Output the (x, y) coordinate of the center of the cell containing the given text.  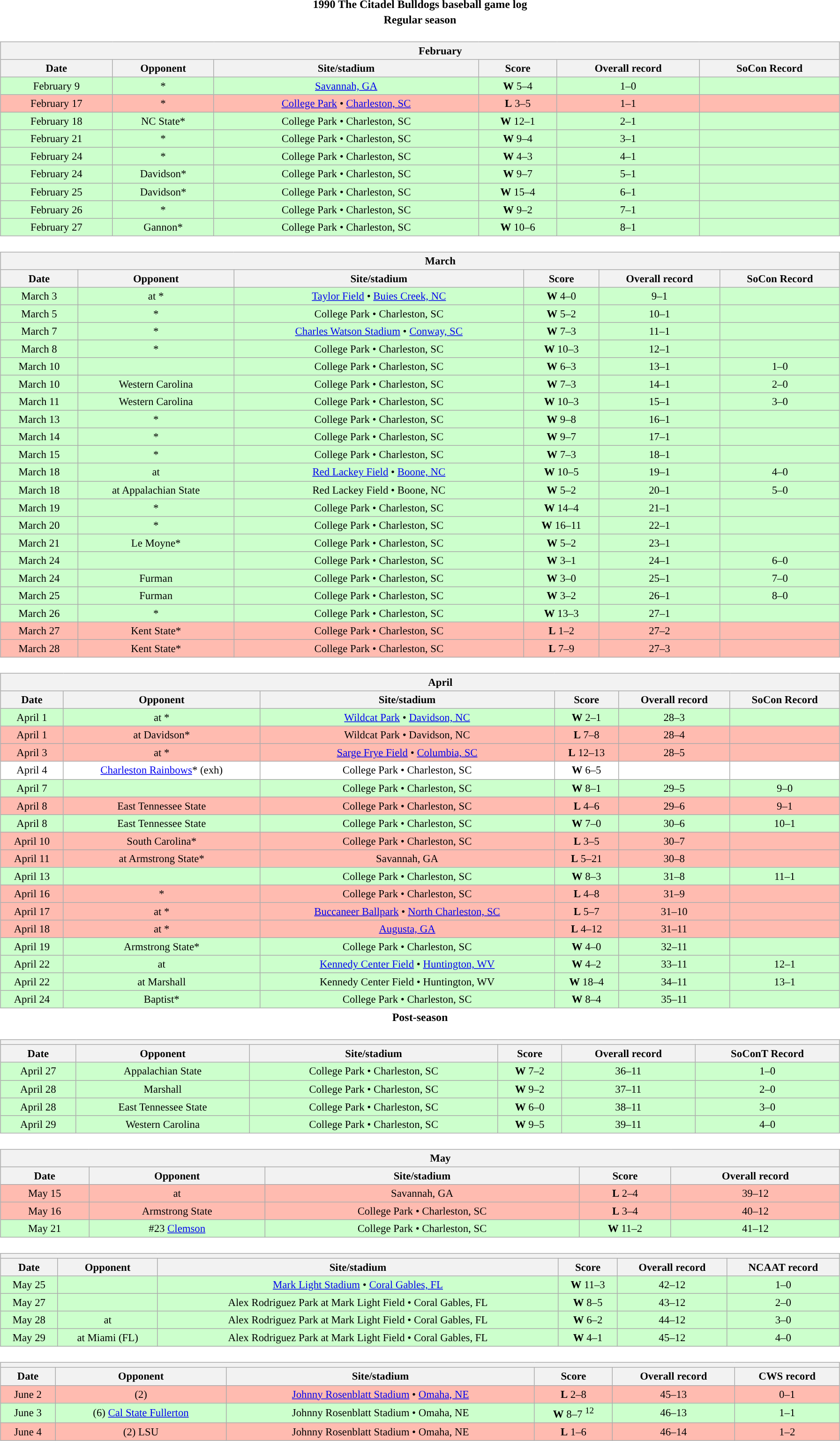
37–11 (628, 1089)
L 5–21 (587, 858)
March 25 (39, 596)
April 29 (38, 1124)
March 19 (39, 508)
W 8–5 (588, 1303)
L 4–12 (587, 929)
April 11 (32, 858)
NCAAT record (783, 1267)
31–10 (674, 911)
April 27 (38, 1071)
Mark Light Stadium • Coral Gables, FL (358, 1285)
May 21 (45, 1229)
W 4–2 (587, 964)
Sarge Frye Field • Columbia, SC (407, 753)
April 3 (32, 753)
16–1 (660, 420)
March 26 (39, 613)
at Marshall (161, 982)
W 9–5 (530, 1124)
Armstrong State (177, 1211)
Buccaneer Ballpark • North Charleston, SC (407, 911)
19–1 (660, 472)
#23 Clemson (177, 1229)
L 7–9 (562, 648)
3–1 (628, 139)
Armstrong State* (161, 946)
W 9–4 (517, 139)
7–0 (780, 578)
W 13–3 (562, 613)
W 6–3 (562, 367)
L 5–7 (587, 911)
25–1 (660, 578)
SoConT Record (768, 1054)
March 21 (39, 543)
March 14 (39, 437)
April 16 (32, 894)
32–11 (674, 946)
W 15–4 (517, 192)
22–1 (660, 525)
40–12 (755, 1211)
February 17 (56, 104)
March 28 (39, 648)
W 11–2 (625, 1229)
at Appalachian State (156, 490)
CWS record (787, 1376)
27–2 (660, 631)
February 25 (56, 192)
at Miami (FL) (108, 1338)
42–12 (672, 1285)
April 24 (32, 999)
June 3 (28, 1413)
February 18 (56, 121)
W 10–5 (562, 472)
NC State* (163, 121)
April (420, 682)
W 7–2 (530, 1071)
May 16 (45, 1211)
at Davidson* (161, 735)
L 12–13 (587, 753)
18–1 (660, 455)
W 12–1 (517, 121)
27–1 (660, 613)
W 8–7 12 (573, 1413)
2–1 (628, 121)
6–1 (628, 192)
W 8–3 (587, 876)
44–12 (672, 1320)
39–12 (755, 1193)
W 4–1 (588, 1338)
Augusta, GA (407, 929)
45–12 (672, 1338)
L 2–4 (625, 1193)
8–0 (780, 596)
14–1 (660, 384)
W 2–1 (587, 718)
(2) LSU (141, 1432)
June 4 (28, 1432)
W 4–3 (517, 157)
34–11 (674, 982)
April 13 (32, 876)
4–1 (628, 157)
W 8–1 (587, 788)
April 4 (32, 770)
Taylor Field • Buies Creek, NC (379, 296)
28–3 (674, 718)
7–1 (628, 210)
February (420, 51)
35–11 (674, 999)
W 5–4 (517, 86)
20–1 (660, 490)
W 9–8 (562, 420)
South Carolina* (161, 841)
(6) Cal State Fullerton (141, 1413)
W 14–4 (562, 508)
L 1–6 (573, 1432)
Charles Watson Stadium • Conway, SC (379, 331)
L 1–2 (562, 631)
Baptist* (161, 999)
L 3–4 (625, 1211)
W 3–2 (562, 596)
February 27 (56, 227)
W 6–2 (588, 1320)
29–5 (674, 788)
1–2 (787, 1432)
31–8 (674, 876)
March 27 (39, 631)
36–11 (628, 1071)
28–4 (674, 735)
W 16–11 (562, 525)
February 26 (56, 210)
33–11 (674, 964)
April 19 (32, 946)
March 15 (39, 455)
May 25 (29, 1285)
March 5 (39, 314)
L 7–8 (587, 735)
21–1 (660, 508)
Appalachian State (163, 1071)
0–1 (787, 1394)
April 18 (32, 929)
W 8–4 (587, 999)
30–8 (674, 858)
W 6–0 (530, 1107)
L 2–8 (573, 1394)
April 10 (32, 841)
31–11 (674, 929)
43–12 (672, 1303)
March (420, 261)
L 4–6 (587, 806)
6–0 (780, 560)
41–12 (755, 1229)
W 10–6 (517, 227)
March 7 (39, 331)
May 15 (45, 1193)
38–11 (628, 1107)
W 7–0 (587, 823)
15–1 (660, 402)
31–9 (674, 894)
March 13 (39, 420)
W 3–1 (562, 560)
W 6–5 (587, 770)
May (420, 1158)
L 4–8 (587, 894)
26–1 (660, 596)
Charleston Rainbows* (exh) (161, 770)
5–1 (628, 174)
Gannon* (163, 227)
at Armstrong State* (161, 858)
W 18–4 (587, 982)
29–6 (674, 806)
46–13 (673, 1413)
June 2 (28, 1394)
8–1 (628, 227)
March 11 (39, 402)
17–1 (660, 437)
(2) (141, 1394)
May 29 (29, 1338)
30–6 (674, 823)
28–5 (674, 753)
March 20 (39, 525)
23–1 (660, 543)
46–14 (673, 1432)
February 21 (56, 139)
February 9 (56, 86)
9–0 (785, 788)
March 8 (39, 349)
March 3 (39, 296)
May 27 (29, 1303)
April 7 (32, 788)
30–7 (674, 841)
45–13 (673, 1394)
W 3–0 (562, 578)
W 11–3 (588, 1285)
Marshall (163, 1089)
24–1 (660, 560)
Le Moyne* (156, 543)
5–0 (780, 490)
April 17 (32, 911)
May 28 (29, 1320)
27–3 (660, 648)
39–11 (628, 1124)
